From the cell containing the given text, extract its center point as (X, Y) coordinate. 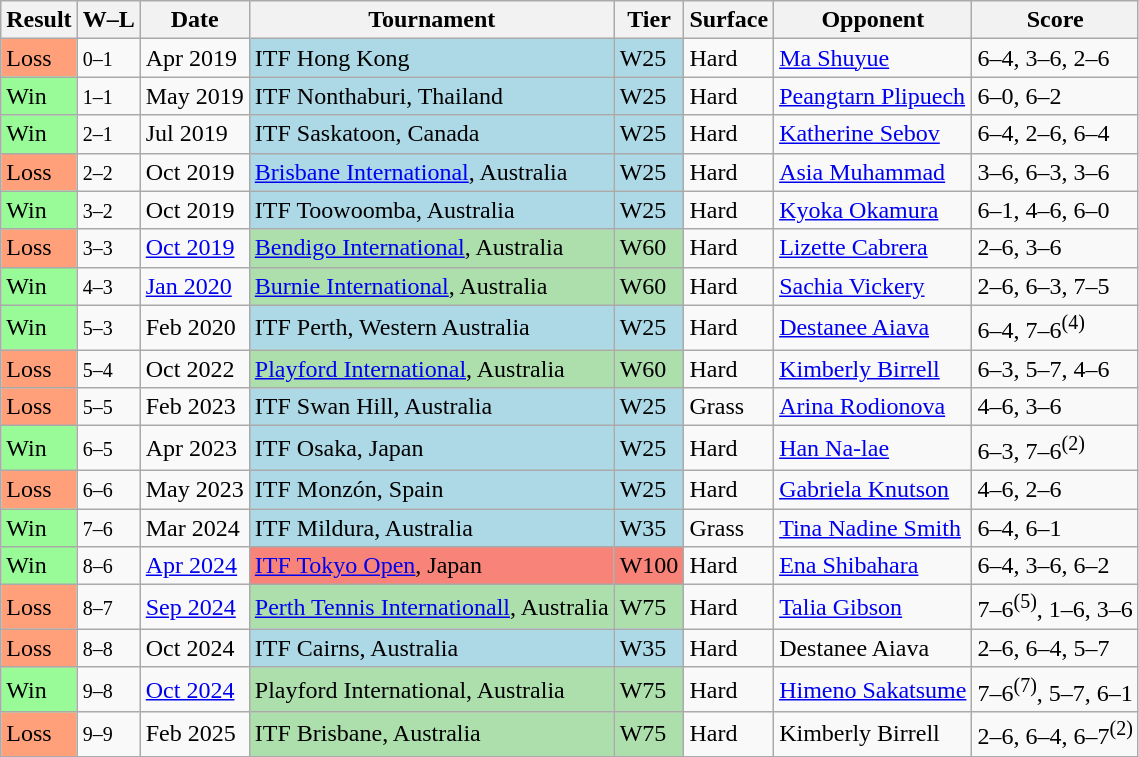
1–1 (108, 96)
Perth Tennis Internationall, Australia (432, 608)
6–5 (108, 448)
Bendigo International, Australia (432, 248)
ITF Hong Kong (432, 58)
9–8 (108, 690)
Feb 2023 (194, 407)
6–0, 6–2 (1055, 96)
Brisbane International, Australia (432, 172)
6–4, 7–6(4) (1055, 328)
2–2 (108, 172)
Mar 2024 (194, 528)
Date (194, 20)
Himeno Sakatsume (873, 690)
4–6, 2–6 (1055, 489)
6–6 (108, 489)
Jul 2019 (194, 134)
Feb 2020 (194, 328)
Sep 2024 (194, 608)
6–4, 2–6, 6–4 (1055, 134)
ITF Nonthaburi, Thailand (432, 96)
ITF Brisbane, Australia (432, 734)
2–6, 3–6 (1055, 248)
5–4 (108, 369)
Apr 2023 (194, 448)
7–6 (108, 528)
Asia Muhammad (873, 172)
4–6, 3–6 (1055, 407)
Tournament (432, 20)
9–9 (108, 734)
ITF Monzón, Spain (432, 489)
Score (1055, 20)
6–4, 6–1 (1055, 528)
5–3 (108, 328)
8–7 (108, 608)
6–4, 3–6, 6–2 (1055, 566)
8–8 (108, 648)
Feb 2025 (194, 734)
W100 (649, 566)
Lizette Cabrera (873, 248)
4–3 (108, 286)
Gabriela Knutson (873, 489)
2–1 (108, 134)
2–6, 6–3, 7–5 (1055, 286)
Oct 2022 (194, 369)
Talia Gibson (873, 608)
7–6(5), 1–6, 3–6 (1055, 608)
ITF Tokyo Open, Japan (432, 566)
2–6, 6–4, 5–7 (1055, 648)
Tier (649, 20)
May 2023 (194, 489)
Katherine Sebov (873, 134)
ITF Osaka, Japan (432, 448)
6–1, 4–6, 6–0 (1055, 210)
6–3, 5–7, 4–6 (1055, 369)
Sachia Vickery (873, 286)
ITF Saskatoon, Canada (432, 134)
0–1 (108, 58)
Burnie International, Australia (432, 286)
ITF Toowoomba, Australia (432, 210)
6–3, 7–6(2) (1055, 448)
Opponent (873, 20)
Apr 2019 (194, 58)
W–L (108, 20)
Han Na-lae (873, 448)
5–5 (108, 407)
Tina Nadine Smith (873, 528)
7–6(7), 5–7, 6–1 (1055, 690)
Ena Shibahara (873, 566)
Apr 2024 (194, 566)
Jan 2020 (194, 286)
3–6, 6–3, 3–6 (1055, 172)
ITF Swan Hill, Australia (432, 407)
Peangtarn Plipuech (873, 96)
ITF Mildura, Australia (432, 528)
3–2 (108, 210)
Arina Rodionova (873, 407)
3–3 (108, 248)
May 2019 (194, 96)
Result (39, 20)
ITF Cairns, Australia (432, 648)
8–6 (108, 566)
Surface (729, 20)
Ma Shuyue (873, 58)
ITF Perth, Western Australia (432, 328)
2–6, 6–4, 6–7(2) (1055, 734)
6–4, 3–6, 2–6 (1055, 58)
Kyoka Okamura (873, 210)
